Locate the cell with the specified text and output its [X, Y] center coordinate. 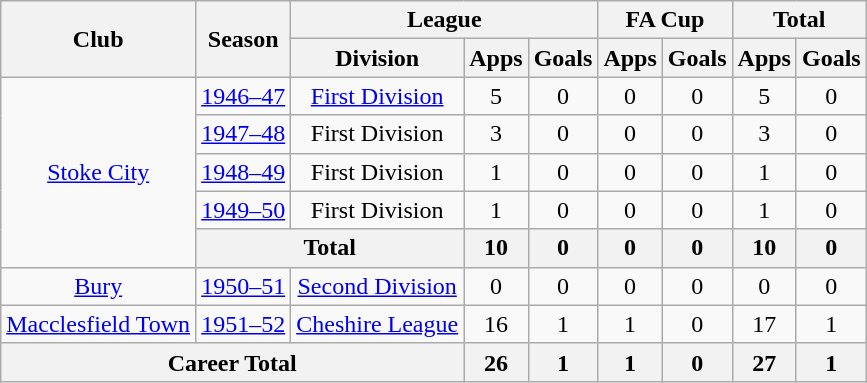
1950–51 [244, 286]
FA Cup [665, 20]
1947–48 [244, 134]
Club [98, 39]
Macclesfield Town [98, 324]
1949–50 [244, 210]
Second Division [378, 286]
17 [764, 324]
Career Total [232, 362]
Stoke City [98, 172]
League [444, 20]
1951–52 [244, 324]
Bury [98, 286]
1946–47 [244, 96]
Season [244, 39]
1948–49 [244, 172]
26 [496, 362]
16 [496, 324]
Division [378, 58]
27 [764, 362]
Cheshire League [378, 324]
